Return the (x, y) coordinate for the center point of the cell that contains the specified text.  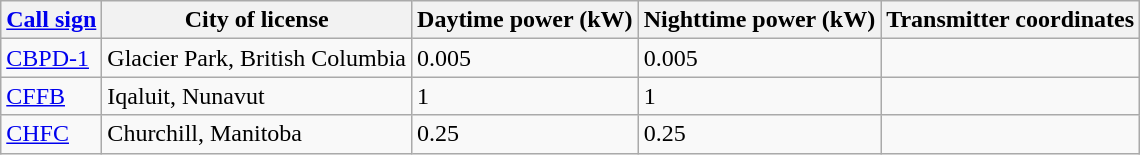
Glacier Park, British Columbia (257, 58)
Iqaluit, Nunavut (257, 96)
CFFB (52, 96)
CHFC (52, 134)
Churchill, Manitoba (257, 134)
Call sign (52, 20)
CBPD-1 (52, 58)
Nighttime power (kW) (760, 20)
City of license (257, 20)
Daytime power (kW) (526, 20)
Transmitter coordinates (1010, 20)
